Return the (x, y) coordinate for the center point of the cell that contains the specified text.  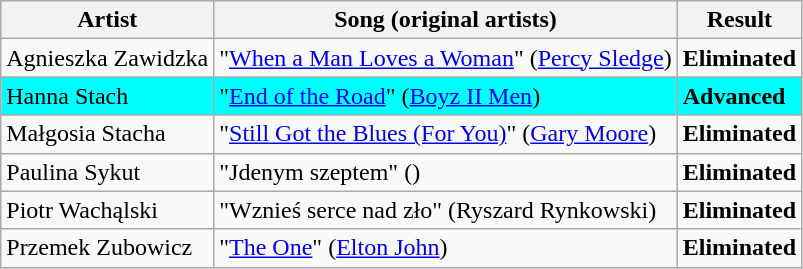
Małgosia Stacha (108, 134)
"The One" (Elton John) (446, 248)
"End of the Road" (Boyz II Men) (446, 96)
Agnieszka Zawidzka (108, 58)
Result (739, 20)
"Wznieś serce nad zło" (Ryszard Rynkowski) (446, 210)
"When a Man Loves a Woman" (Percy Sledge) (446, 58)
Advanced (739, 96)
"Jdenym szeptem" () (446, 172)
Hanna Stach (108, 96)
Song (original artists) (446, 20)
Paulina Sykut (108, 172)
Piotr Wachąlski (108, 210)
"Still Got the Blues (For You)" (Gary Moore) (446, 134)
Przemek Zubowicz (108, 248)
Artist (108, 20)
